Provide the [X, Y] coordinate of the cell's center where the given text is located.  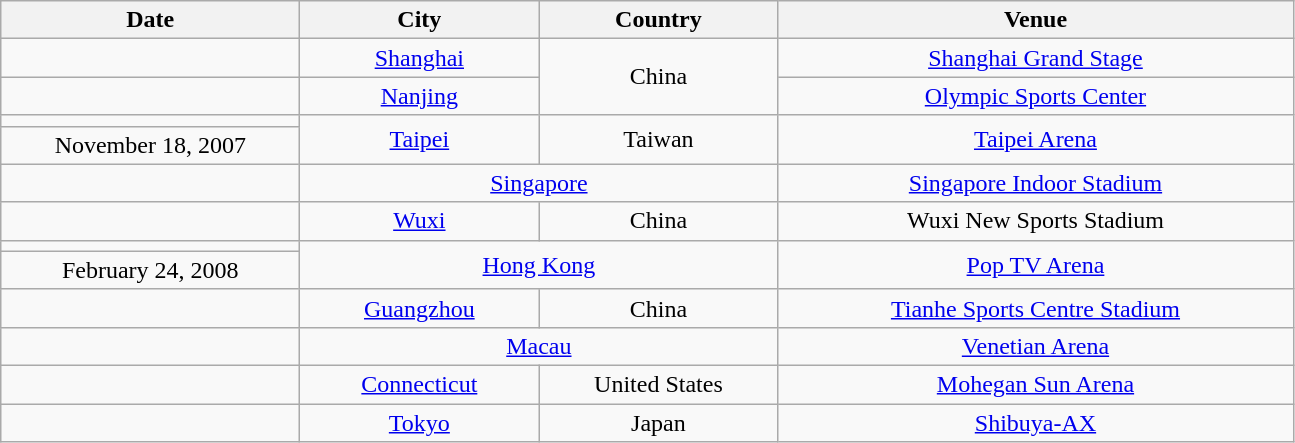
Tokyo [420, 423]
City [420, 20]
Olympic Sports Center [1036, 96]
Venue [1036, 20]
Pop TV Arena [1036, 264]
Shanghai Grand Stage [1036, 58]
Date [150, 20]
Connecticut [420, 384]
Tianhe Sports Centre Stadium [1036, 308]
Guangzhou [420, 308]
Nanjing [420, 96]
Mohegan Sun Arena [1036, 384]
Shibuya-AX [1036, 423]
November 18, 2007 [150, 145]
Japan [658, 423]
Singapore [539, 183]
Venetian Arena [1036, 346]
Shanghai [420, 58]
Taiwan [658, 140]
Taipei [420, 140]
February 24, 2008 [150, 270]
Wuxi New Sports Stadium [1036, 221]
United States [658, 384]
Hong Kong [539, 264]
Wuxi [420, 221]
Macau [539, 346]
Country [658, 20]
Taipei Arena [1036, 140]
Singapore Indoor Stadium [1036, 183]
